Capture the cell that displays the provided text and extract its [X, Y] central coordinate. 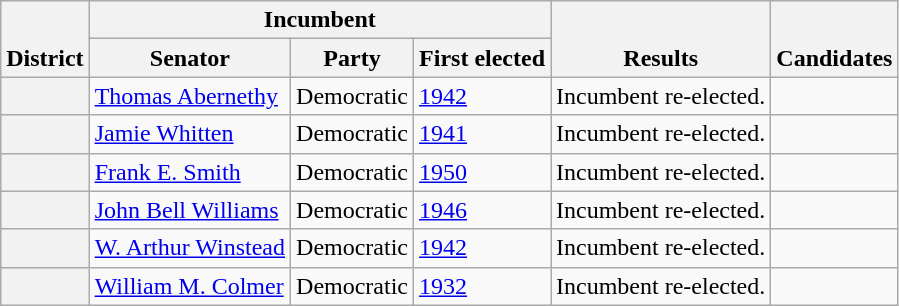
John Bell Williams [190, 210]
District [45, 39]
William M. Colmer [190, 286]
Thomas Abernethy [190, 96]
W. Arthur Winstead [190, 248]
1950 [482, 172]
Frank E. Smith [190, 172]
First elected [482, 58]
1946 [482, 210]
Party [352, 58]
1941 [482, 134]
Senator [190, 58]
Results [661, 39]
Jamie Whitten [190, 134]
1932 [482, 286]
Candidates [834, 39]
Incumbent [320, 20]
